Locate the cell with the specified text and output its [x, y] center coordinate. 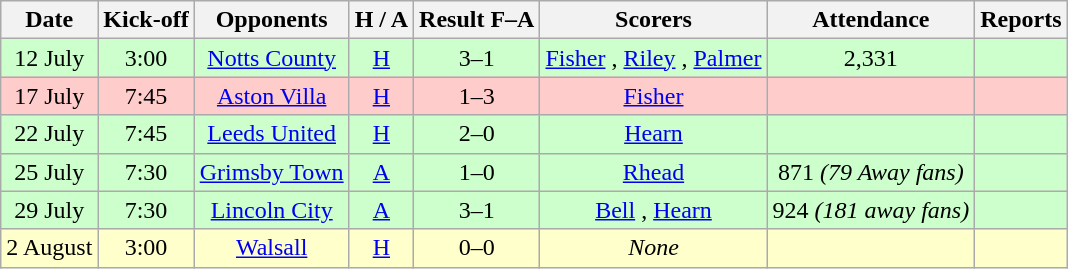
Date [50, 20]
Rhead [654, 172]
Hearn [654, 134]
None [654, 248]
17 July [50, 96]
1–0 [477, 172]
Bell , Hearn [654, 210]
871 (79 Away fans) [871, 172]
Kick-off [146, 20]
Scorers [654, 20]
Fisher [654, 96]
924 (181 away fans) [871, 210]
22 July [50, 134]
2–0 [477, 134]
29 July [50, 210]
Grimsby Town [272, 172]
Lincoln City [272, 210]
25 July [50, 172]
Notts County [272, 58]
1–3 [477, 96]
Fisher , Riley , Palmer [654, 58]
Leeds United [272, 134]
Opponents [272, 20]
H / A [381, 20]
0–0 [477, 248]
Result F–A [477, 20]
Walsall [272, 248]
2,331 [871, 58]
12 July [50, 58]
2 August [50, 248]
Reports [1021, 20]
Aston Villa [272, 96]
Attendance [871, 20]
